Determine the [X, Y] coordinate at the center of the cell enclosing the given text.  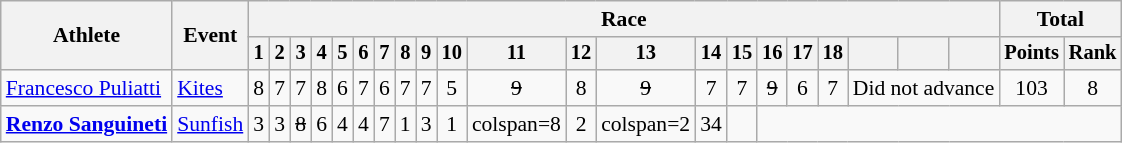
34 [711, 124]
Sunfish [210, 124]
Event [210, 36]
Race [624, 19]
Kites [210, 88]
11 [516, 54]
colspan=2 [646, 124]
15 [742, 54]
Did not advance [924, 88]
14 [711, 54]
18 [833, 54]
103 [1031, 88]
13 [646, 54]
Athlete [86, 36]
Total [1060, 19]
10 [452, 54]
Francesco Puliatti [86, 88]
Rank [1093, 54]
colspan=8 [516, 124]
17 [802, 54]
16 [772, 54]
12 [581, 54]
Points [1031, 54]
Renzo Sanguineti [86, 124]
